Detect which cell encompasses the target text, then output its (x, y) center coordinate. 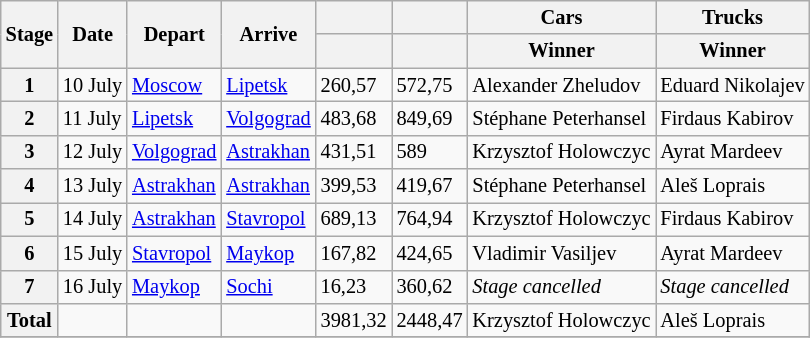
10 July (92, 85)
2 (30, 118)
2448,47 (430, 320)
13 July (92, 186)
572,75 (430, 85)
Moscow (174, 85)
360,62 (430, 287)
399,53 (354, 186)
849,69 (430, 118)
7 (30, 287)
260,57 (354, 85)
3 (30, 152)
419,67 (430, 186)
15 July (92, 253)
167,82 (354, 253)
689,13 (354, 219)
Vladimir Vasiljev (561, 253)
Cars (561, 17)
Sochi (268, 287)
Depart (174, 34)
Arrive (268, 34)
Alexander Zheludov (561, 85)
3981,32 (354, 320)
16,23 (354, 287)
11 July (92, 118)
Total (30, 320)
16 July (92, 287)
Trucks (733, 17)
424,65 (430, 253)
Stage (30, 34)
431,51 (354, 152)
4 (30, 186)
5 (30, 219)
Date (92, 34)
483,68 (354, 118)
12 July (92, 152)
589 (430, 152)
14 July (92, 219)
6 (30, 253)
Eduard Nikolajev (733, 85)
1 (30, 85)
764,94 (430, 219)
